From the cell containing the given text, extract its center point as [x, y] coordinate. 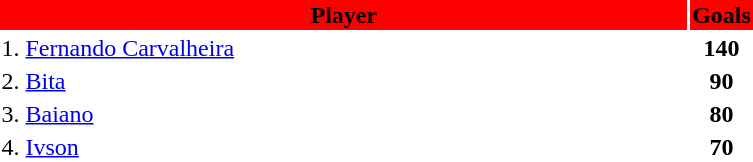
1. Fernando Carvalheira [344, 48]
Player [344, 15]
2. Bita [344, 81]
3. Baiano [344, 114]
80 [722, 114]
140 [722, 48]
90 [722, 81]
Goals [722, 15]
4. Ivson [344, 147]
70 [722, 147]
